Provide the [X, Y] coordinate of the cell's center where the given text is located.  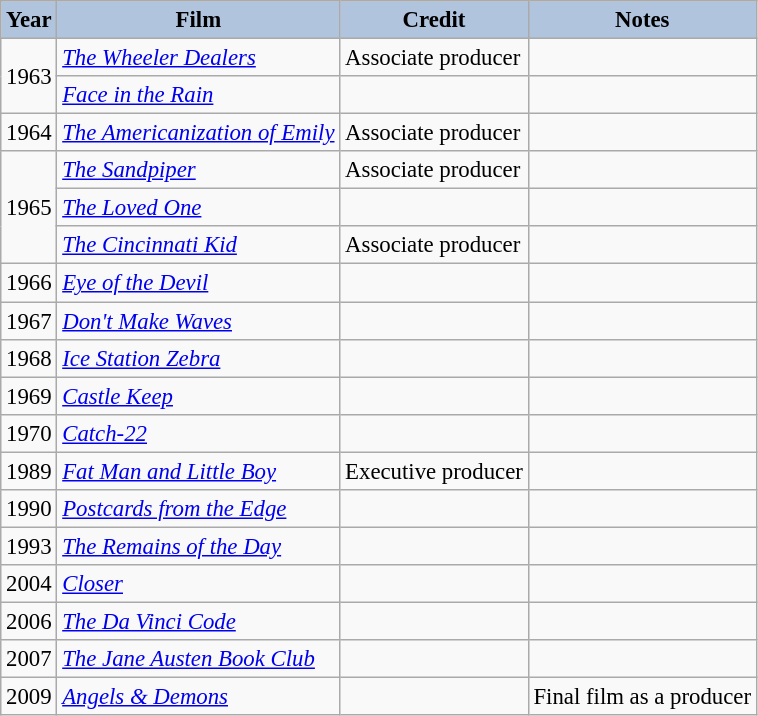
1965 [29, 208]
The Americanization of Emily [198, 133]
1963 [29, 76]
1970 [29, 433]
Catch-22 [198, 433]
Year [29, 20]
Final film as a producer [642, 697]
1968 [29, 358]
1964 [29, 133]
Credit [434, 20]
The Remains of the Day [198, 546]
2006 [29, 621]
Closer [198, 584]
The Loved One [198, 208]
1993 [29, 546]
The Cincinnati Kid [198, 245]
1966 [29, 283]
Don't Make Waves [198, 321]
The Wheeler Dealers [198, 58]
1990 [29, 509]
Ice Station Zebra [198, 358]
2007 [29, 659]
Eye of the Devil [198, 283]
Notes [642, 20]
The Jane Austen Book Club [198, 659]
Face in the Rain [198, 95]
2004 [29, 584]
Film [198, 20]
1989 [29, 471]
1967 [29, 321]
Angels & Demons [198, 697]
Postcards from the Edge [198, 509]
1969 [29, 396]
Fat Man and Little Boy [198, 471]
Executive producer [434, 471]
The Da Vinci Code [198, 621]
2009 [29, 697]
The Sandpiper [198, 170]
Castle Keep [198, 396]
